Output the (X, Y) coordinate of the center of the cell containing the given text.  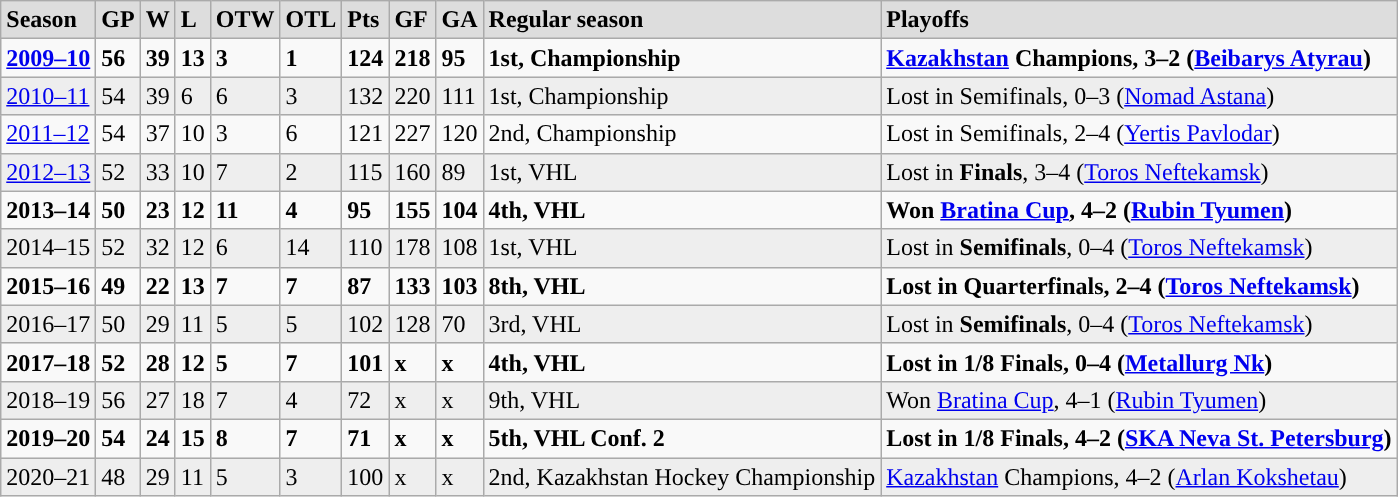
115 (366, 172)
OTW (245, 20)
Lost in Finals, 3–4 (Toros Neftekamsk) (1139, 172)
Regular season (682, 20)
8 (245, 438)
48 (118, 477)
OTL (311, 20)
Pts (366, 20)
32 (158, 248)
14 (311, 248)
103 (460, 286)
2018–19 (48, 400)
2nd, Championship (682, 134)
GF (412, 20)
28 (158, 362)
5th, VHL Conf. 2 (682, 438)
GA (460, 20)
128 (412, 324)
2010–11 (48, 96)
2019–20 (48, 438)
18 (192, 400)
Won Bratina Cup, 4–1 (Rubin Tyumen) (1139, 400)
8th, VHL (682, 286)
2017–18 (48, 362)
2013–14 (48, 210)
2015–16 (48, 286)
33 (158, 172)
3rd, VHL (682, 324)
49 (118, 286)
L (192, 20)
2 (311, 172)
110 (366, 248)
101 (366, 362)
2020–21 (48, 477)
70 (460, 324)
100 (366, 477)
27 (158, 400)
37 (158, 134)
Lost in Semifinals, 2–4 (Yertis Pavlodar) (1139, 134)
Kazakhstan Champions, 4–2 (Arlan Kokshetau) (1139, 477)
133 (412, 286)
2014–15 (48, 248)
9th, VHL (682, 400)
23 (158, 210)
Won Bratina Cup, 4–2 (Rubin Tyumen) (1139, 210)
Lost in 1/8 Finals, 0–4 (Metallurg Nk) (1139, 362)
155 (412, 210)
W (158, 20)
160 (412, 172)
218 (412, 58)
2nd, Kazakhstan Hockey Championship (682, 477)
87 (366, 286)
120 (460, 134)
24 (158, 438)
2012–13 (48, 172)
Lost in Semifinals, 0–3 (Nomad Astana) (1139, 96)
227 (412, 134)
1 (311, 58)
2011–12 (48, 134)
71 (366, 438)
GP (118, 20)
Lost in Quarterfinals, 2–4 (Toros Neftekamsk) (1139, 286)
2009–10 (48, 58)
72 (366, 400)
Kazakhstan Champions, 3–2 (Beibarys Atyrau) (1139, 58)
108 (460, 248)
Lost in 1/8 Finals, 4–2 (SKA Neva St. Petersburg) (1139, 438)
22 (158, 286)
220 (412, 96)
Playoffs (1139, 20)
132 (366, 96)
2016–17 (48, 324)
121 (366, 134)
124 (366, 58)
89 (460, 172)
104 (460, 210)
15 (192, 438)
Season (48, 20)
111 (460, 96)
178 (412, 248)
102 (366, 324)
